Provide the [X, Y] coordinate of the cell's center where the given text is located.  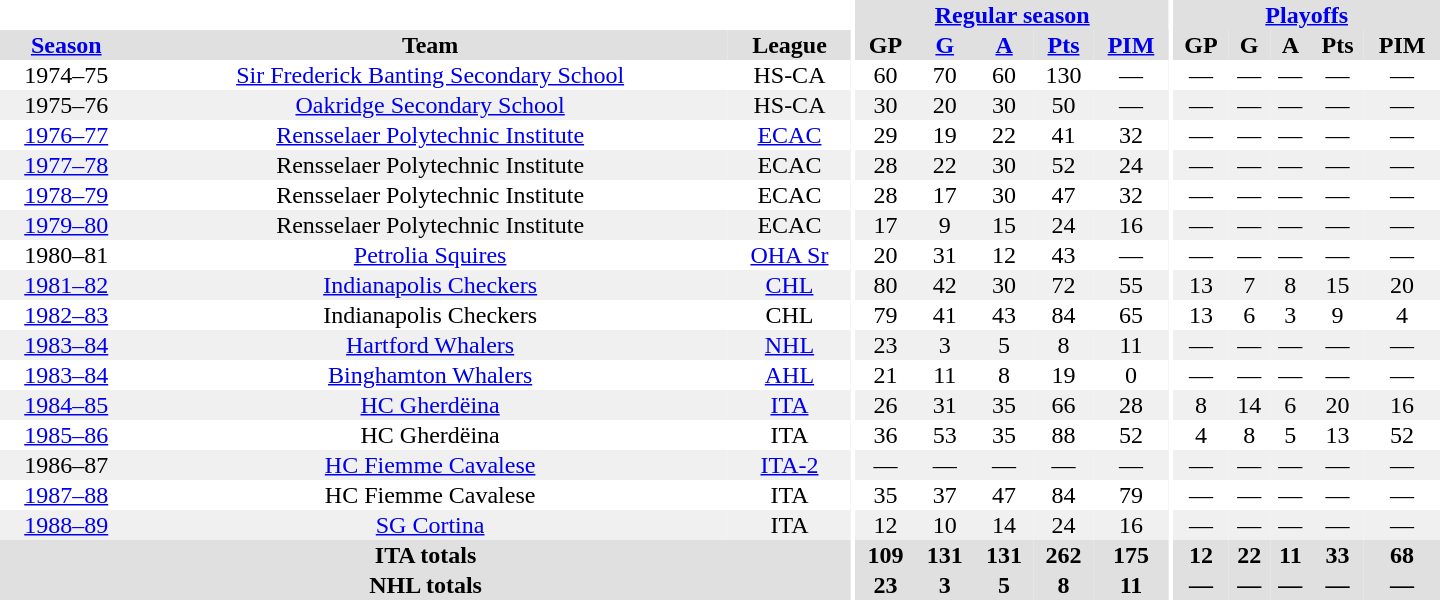
21 [886, 375]
26 [886, 405]
Sir Frederick Banting Secondary School [430, 75]
Binghamton Whalers [430, 375]
League [790, 45]
36 [886, 435]
1986–87 [66, 465]
AHL [790, 375]
29 [886, 135]
SG Cortina [430, 525]
1981–82 [66, 285]
ITA-2 [790, 465]
262 [1064, 555]
ITA totals [426, 555]
0 [1131, 375]
Regular season [1012, 15]
1974–75 [66, 75]
33 [1338, 555]
NHL totals [426, 585]
80 [886, 285]
1975–76 [66, 105]
1976–77 [66, 135]
50 [1064, 105]
88 [1064, 435]
1977–78 [66, 165]
10 [944, 525]
42 [944, 285]
53 [944, 435]
NHL [790, 345]
Hartford Whalers [430, 345]
70 [944, 75]
Playoffs [1306, 15]
1984–85 [66, 405]
66 [1064, 405]
Petrolia Squires [430, 255]
130 [1064, 75]
72 [1064, 285]
1988–89 [66, 525]
Team [430, 45]
1980–81 [66, 255]
109 [886, 555]
1982–83 [66, 315]
1978–79 [66, 195]
Season [66, 45]
1987–88 [66, 495]
175 [1131, 555]
7 [1250, 285]
Oakridge Secondary School [430, 105]
68 [1402, 555]
37 [944, 495]
OHA Sr [790, 255]
1985–86 [66, 435]
1979–80 [66, 225]
55 [1131, 285]
65 [1131, 315]
